Capture the cell that displays the provided text and extract its [X, Y] central coordinate. 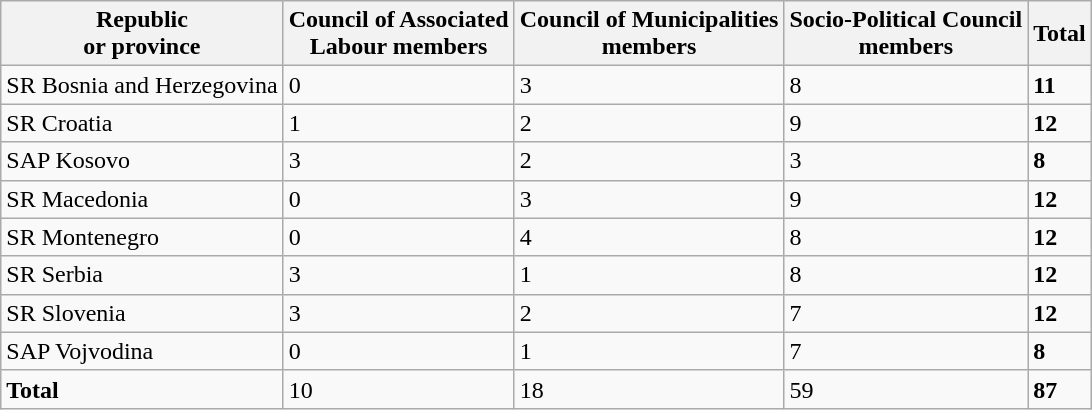
SR Serbia [142, 275]
Council of Municipalitiesmembers [649, 34]
Socio-Political Councilmembers [906, 34]
18 [649, 389]
87 [1060, 389]
SR Croatia [142, 123]
SAP Vojvodina [142, 351]
Council of AssociatedLabour members [398, 34]
59 [906, 389]
11 [1060, 85]
SR Montenegro [142, 237]
4 [649, 237]
SR Macedonia [142, 199]
SR Bosnia and Herzegovina [142, 85]
10 [398, 389]
SAP Kosovo [142, 161]
Republicor province [142, 34]
SR Slovenia [142, 313]
